Identify which cell holds the provided text, then report its (x, y) central coordinate. 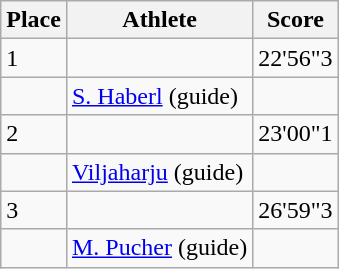
Place (34, 20)
Score (296, 20)
Viljaharju (guide) (159, 172)
26'59"3 (296, 210)
S. Haberl (guide) (159, 96)
M. Pucher (guide) (159, 248)
23'00"1 (296, 134)
Athlete (159, 20)
2 (34, 134)
1 (34, 58)
22'56"3 (296, 58)
3 (34, 210)
